Pinpoint the cell where the given text exists, returning its [x, y] midpoint coordinate. 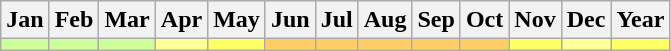
Sep [436, 20]
Oct [484, 20]
Dec [586, 20]
Apr [181, 20]
May [237, 20]
Feb [74, 20]
Mar [127, 20]
Jan [25, 20]
Jul [336, 20]
Nov [535, 20]
Year [640, 20]
Jun [290, 20]
Aug [385, 20]
